From the cell containing the given text, extract its center point as [X, Y] coordinate. 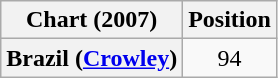
Position [230, 20]
Brazil (Crowley) [92, 58]
Chart (2007) [92, 20]
94 [230, 58]
